Pinpoint the cell where the given text exists, returning its [X, Y] midpoint coordinate. 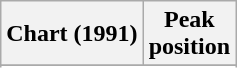
Peakposition [189, 34]
Chart (1991) [72, 34]
